Return [X, Y] of the center of cell containing provided text 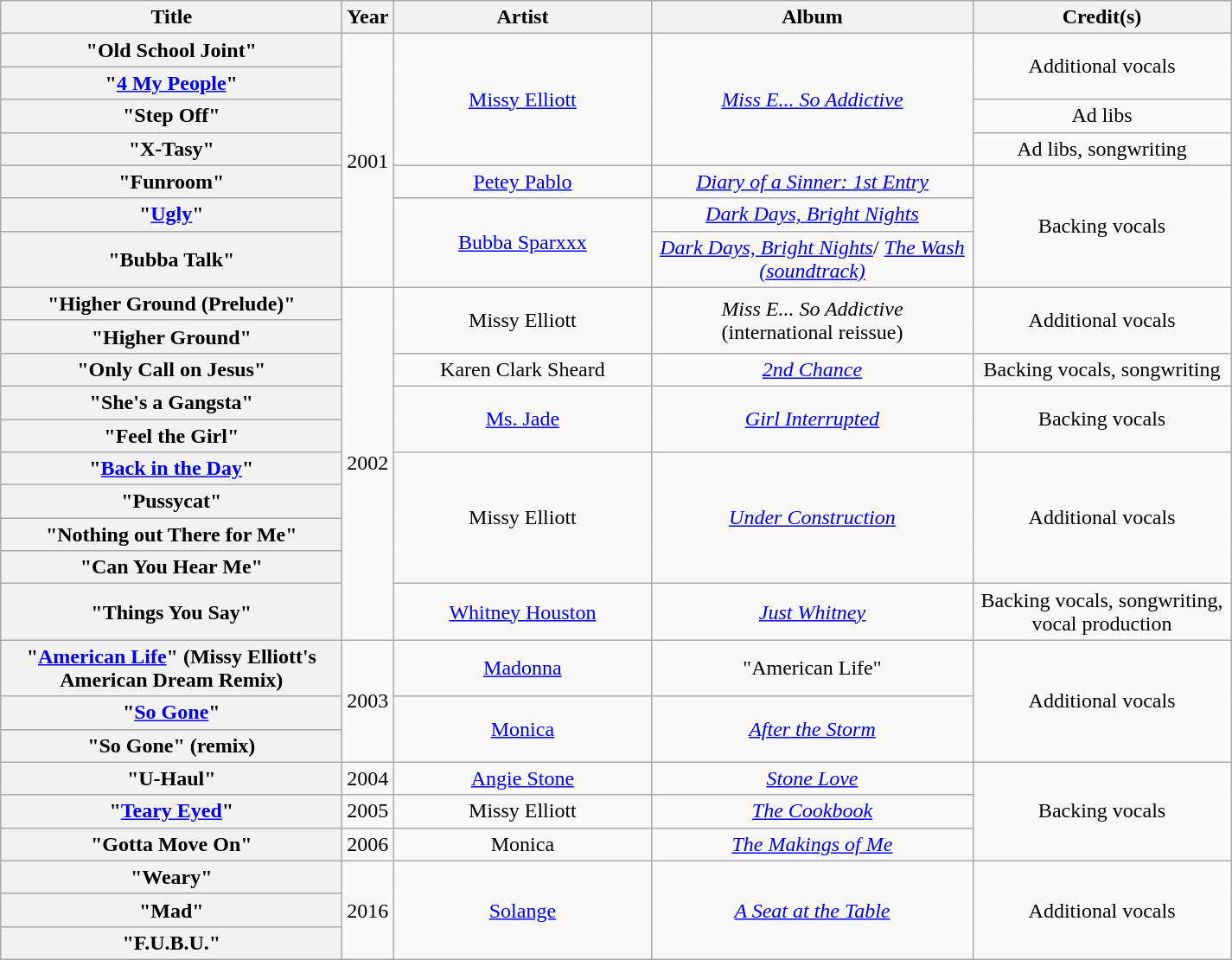
Petey Pablo [522, 182]
"Step Off" [171, 116]
"Nothing out There for Me" [171, 534]
"Mad" [171, 910]
"Teary Eyed" [171, 811]
"Things You Say" [171, 612]
"Feel the Girl" [171, 435]
Dark Days, Bright Nights [813, 214]
"Pussycat" [171, 502]
"Bubba Talk" [171, 259]
2006 [368, 844]
2004 [368, 778]
Title [171, 17]
"Only Call on Jesus" [171, 369]
"U-Haul" [171, 778]
Miss E... So Addictive(international reissue) [813, 320]
Karen Clark Sheard [522, 369]
"X-Tasy" [171, 149]
Miss E... So Addictive [813, 99]
Ad libs [1101, 116]
2nd Chance [813, 369]
"F.U.B.U." [171, 943]
Solange [522, 910]
"American Life" [813, 668]
Bubba Sparxxx [522, 242]
Diary of a Sinner: 1st Entry [813, 182]
"Higher Ground (Prelude)" [171, 304]
2016 [368, 910]
Stone Love [813, 778]
"Weary" [171, 877]
2003 [368, 701]
Backing vocals, songwriting [1101, 369]
2002 [368, 464]
2005 [368, 811]
Ad libs, songwriting [1101, 149]
Whitney Houston [522, 612]
Ms. Jade [522, 419]
Madonna [522, 668]
Angie Stone [522, 778]
2001 [368, 161]
Year [368, 17]
Artist [522, 17]
Under Construction [813, 518]
"Funroom" [171, 182]
"Higher Ground" [171, 336]
Girl Interrupted [813, 419]
"Ugly" [171, 214]
"Old School Joint" [171, 50]
A Seat at the Table [813, 910]
"So Gone" [171, 713]
"American Life" (Missy Elliott's American Dream Remix) [171, 668]
"Gotta Move On" [171, 844]
"So Gone" (remix) [171, 746]
Album [813, 17]
"Can You Hear Me" [171, 567]
After the Storm [813, 729]
Credit(s) [1101, 17]
"4 My People" [171, 83]
"Back in the Day" [171, 469]
Backing vocals, songwriting, vocal production [1101, 612]
Dark Days, Bright Nights/ The Wash (soundtrack) [813, 259]
The Makings of Me [813, 844]
Just Whitney [813, 612]
The Cookbook [813, 811]
"She's a Gangsta" [171, 402]
